Detect which cell encompasses the target text, then output its (x, y) center coordinate. 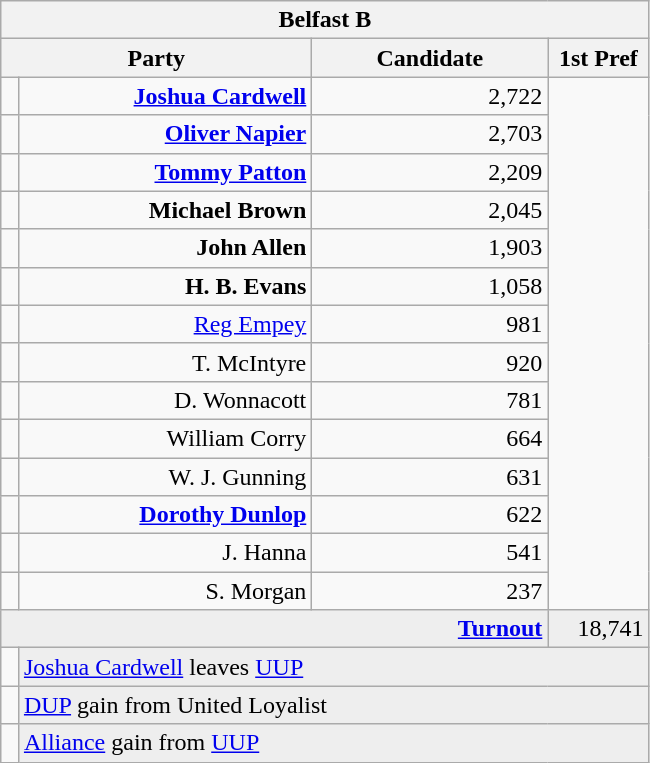
Tommy Patton (164, 172)
18,741 (598, 629)
DUP gain from United Loyalist (334, 705)
Candidate (430, 58)
John Allen (164, 248)
2,045 (430, 210)
S. Morgan (164, 591)
Alliance gain from UUP (334, 743)
H. B. Evans (164, 286)
Party (156, 58)
Oliver Napier (164, 134)
Turnout (274, 629)
William Corry (164, 438)
T. McIntyre (164, 362)
Dorothy Dunlop (164, 515)
920 (430, 362)
541 (430, 553)
Joshua Cardwell leaves UUP (334, 667)
664 (430, 438)
Michael Brown (164, 210)
D. Wonnacott (164, 400)
622 (430, 515)
Joshua Cardwell (164, 96)
1,903 (430, 248)
1st Pref (598, 58)
631 (430, 477)
2,209 (430, 172)
Reg Empey (164, 324)
W. J. Gunning (164, 477)
781 (430, 400)
Belfast B (325, 20)
2,703 (430, 134)
1,058 (430, 286)
981 (430, 324)
J. Hanna (164, 553)
2,722 (430, 96)
237 (430, 591)
